Pinpoint the cell where the given text exists, returning its [X, Y] midpoint coordinate. 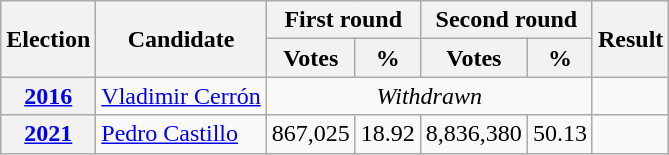
Result [630, 39]
2021 [48, 134]
Second round [506, 20]
2016 [48, 96]
Vladimir Cerrón [181, 96]
Pedro Castillo [181, 134]
8,836,380 [474, 134]
Withdrawn [429, 96]
Election [48, 39]
First round [343, 20]
18.92 [388, 134]
867,025 [310, 134]
Candidate [181, 39]
50.13 [560, 134]
